Output the (X, Y) coordinate of the center of the cell containing the given text.  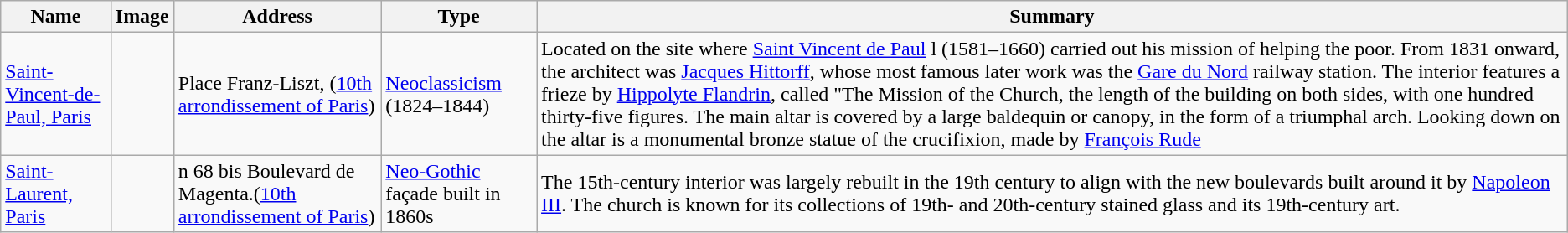
Image (142, 17)
Neo-Gothic façade built in 1860s (459, 194)
n 68 bis Boulevard de Magenta.(10th arrondissement of Paris) (276, 194)
Neoclassicism (1824–1844) (459, 94)
Saint-Laurent, Paris (56, 194)
Type (459, 17)
Place Franz-Liszt, (10th arrondissement of Paris) (276, 94)
Name (56, 17)
Summary (1052, 17)
Saint-Vincent-de-Paul, Paris (56, 94)
Address (276, 17)
